Capture the cell that displays the provided text and extract its (x, y) central coordinate. 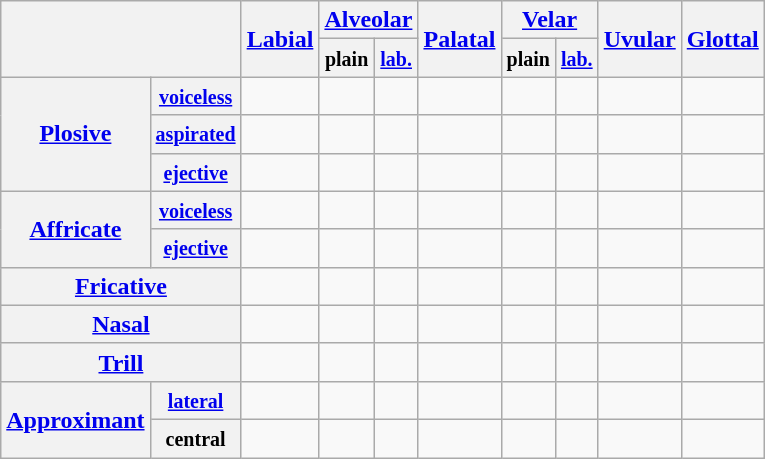
Affricate (76, 229)
aspirated (196, 134)
Trill (121, 362)
Nasal (121, 324)
Glottal (722, 39)
Labial (280, 39)
Alveolar (368, 20)
Plosive (76, 134)
central (196, 438)
Approximant (76, 419)
Uvular (640, 39)
Velar (550, 20)
Fricative (121, 286)
Palatal (460, 39)
lateral (196, 400)
